Scan for the cell matching the given text and deliver its [X, Y] coordinate at center. 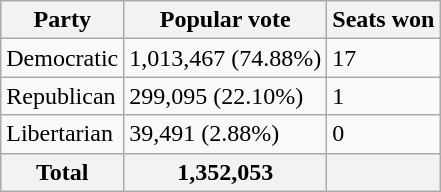
39,491 (2.88%) [226, 134]
Libertarian [62, 134]
1 [384, 96]
1,013,467 (74.88%) [226, 58]
17 [384, 58]
1,352,053 [226, 172]
0 [384, 134]
Democratic [62, 58]
Republican [62, 96]
Party [62, 20]
Seats won [384, 20]
Popular vote [226, 20]
Total [62, 172]
299,095 (22.10%) [226, 96]
